Determine the (X, Y) coordinate at the center of the cell enclosing the given text.  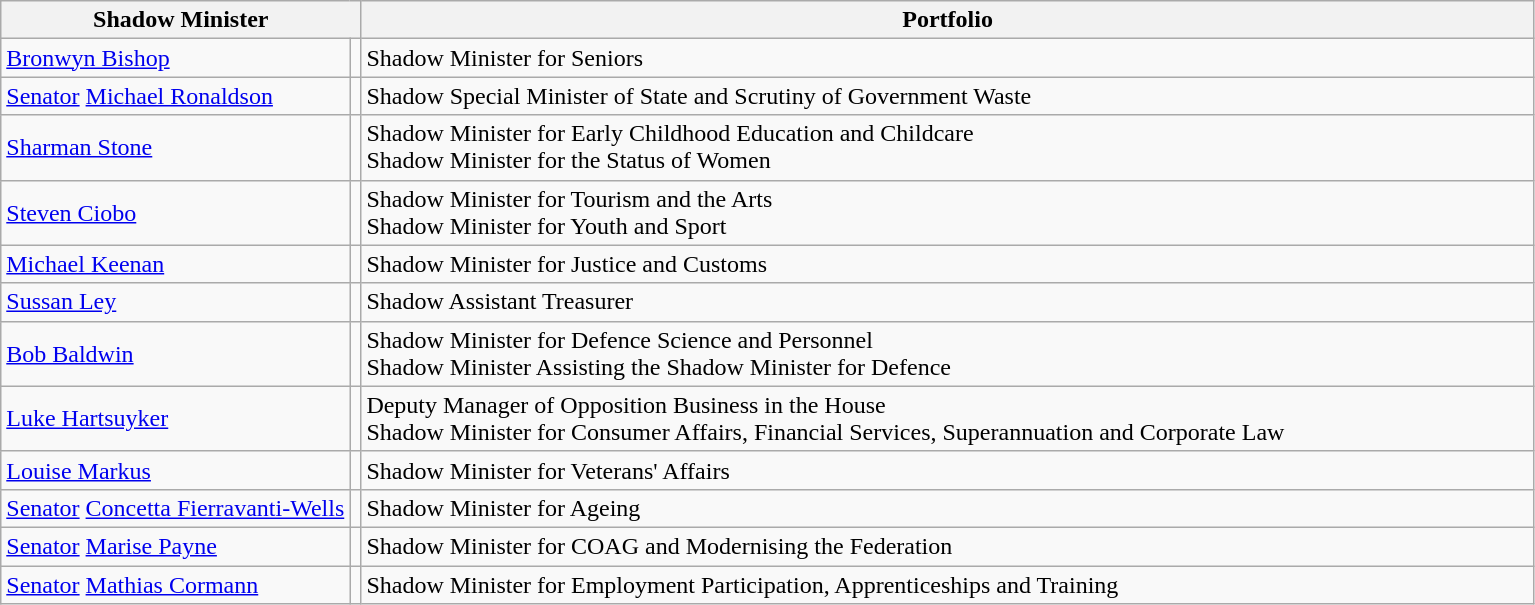
Shadow Minister (181, 20)
Louise Markus (176, 470)
Shadow Minister for Defence Science and PersonnelShadow Minister Assisting the Shadow Minister for Defence (948, 354)
Bronwyn Bishop (176, 58)
Senator Mathias Cormann (176, 585)
Shadow Minister for Employment Participation, Apprenticeships and Training (948, 585)
Sussan Ley (176, 302)
Sharman Stone (176, 148)
Shadow Minister for Early Childhood Education and ChildcareShadow Minister for the Status of Women (948, 148)
Deputy Manager of Opposition Business in the HouseShadow Minister for Consumer Affairs, Financial Services, Superannuation and Corporate Law (948, 418)
Shadow Minister for Justice and Customs (948, 264)
Shadow Assistant Treasurer (948, 302)
Senator Michael Ronaldson (176, 96)
Michael Keenan (176, 264)
Shadow Minister for Veterans' Affairs (948, 470)
Shadow Minister for Tourism and the ArtsShadow Minister for Youth and Sport (948, 212)
Senator Marise Payne (176, 546)
Shadow Special Minister of State and Scrutiny of Government Waste (948, 96)
Luke Hartsuyker (176, 418)
Shadow Minister for Seniors (948, 58)
Shadow Minister for Ageing (948, 508)
Senator Concetta Fierravanti-Wells (176, 508)
Bob Baldwin (176, 354)
Shadow Minister for COAG and Modernising the Federation (948, 546)
Portfolio (948, 20)
Steven Ciobo (176, 212)
